Search for the cell housing the specified text and yield its [x, y] center coordinate. 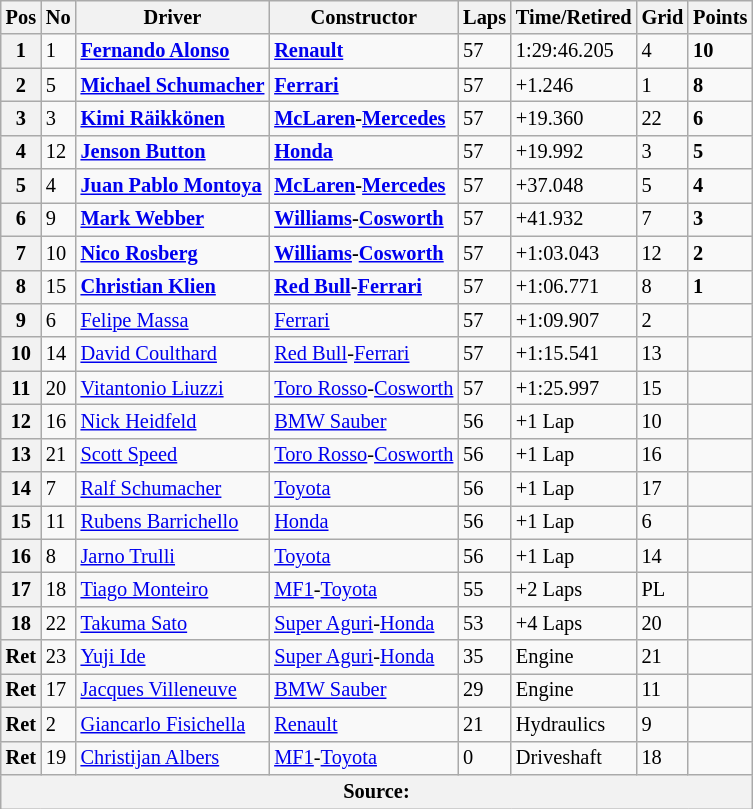
Pos [21, 17]
Tiago Monteiro [173, 589]
Driver [173, 17]
Christijan Albers [173, 758]
Vitantonio Liuzzi [173, 388]
Grid [663, 17]
Constructor [364, 17]
Felipe Massa [173, 320]
Michael Schumacher [173, 85]
Takuma Sato [173, 623]
Hydraulics [574, 724]
Mark Webber [173, 219]
+1:06.771 [574, 287]
Scott Speed [173, 455]
23 [58, 657]
+1:15.541 [574, 354]
David Coulthard [173, 354]
Yuji Ide [173, 657]
Juan Pablo Montoya [173, 186]
Giancarlo Fisichella [173, 724]
+4 Laps [574, 623]
+1:09.907 [574, 320]
+2 Laps [574, 589]
Driveshaft [574, 758]
Laps [484, 17]
Fernando Alonso [173, 51]
Kimi Räikkönen [173, 118]
Jacques Villeneuve [173, 690]
Nico Rosberg [173, 253]
Ralf Schumacher [173, 489]
+1:25.997 [574, 388]
Nick Heidfeld [173, 421]
53 [484, 623]
No [58, 17]
+37.048 [574, 186]
0 [484, 758]
+1:03.043 [574, 253]
29 [484, 690]
+41.932 [574, 219]
+19.360 [574, 118]
1:29:46.205 [574, 51]
55 [484, 589]
Points [720, 17]
+1.246 [574, 85]
Rubens Barrichello [173, 522]
Source: [376, 791]
Christian Klien [173, 287]
19 [58, 758]
35 [484, 657]
Jenson Button [173, 152]
+19.992 [574, 152]
Time/Retired [574, 17]
Jarno Trulli [173, 556]
PL [663, 589]
